Identify which cell holds the provided text, then report its [X, Y] central coordinate. 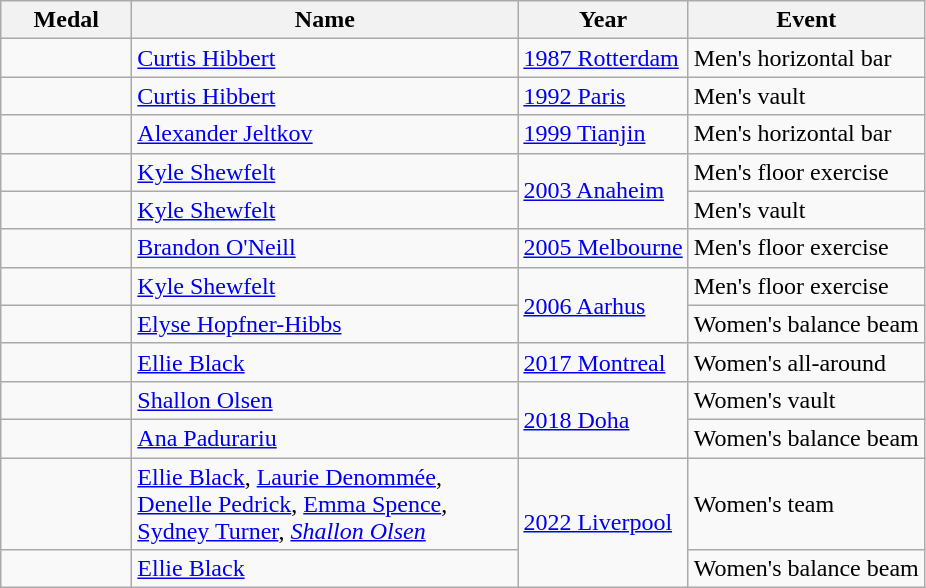
1987 Rotterdam [603, 58]
Name [325, 20]
2017 Montreal [603, 362]
2005 Melbourne [603, 248]
Year [603, 20]
2018 Doha [603, 419]
Women's all-around [806, 362]
1992 Paris [603, 96]
Brandon O'Neill [325, 248]
Ana Padurariu [325, 438]
2006 Aarhus [603, 305]
Ellie Black, Laurie Denommée, Denelle Pedrick, Emma Spence, Sydney Turner, Shallon Olsen [325, 504]
Elyse Hopfner-Hibbs [325, 324]
2003 Anaheim [603, 191]
2022 Liverpool [603, 523]
Medal [66, 20]
1999 Tianjin [603, 134]
Event [806, 20]
Alexander Jeltkov [325, 134]
Women's vault [806, 400]
Women's team [806, 504]
Shallon Olsen [325, 400]
